Find where the given text appears and provide that cell's center as (x, y) coordinate. 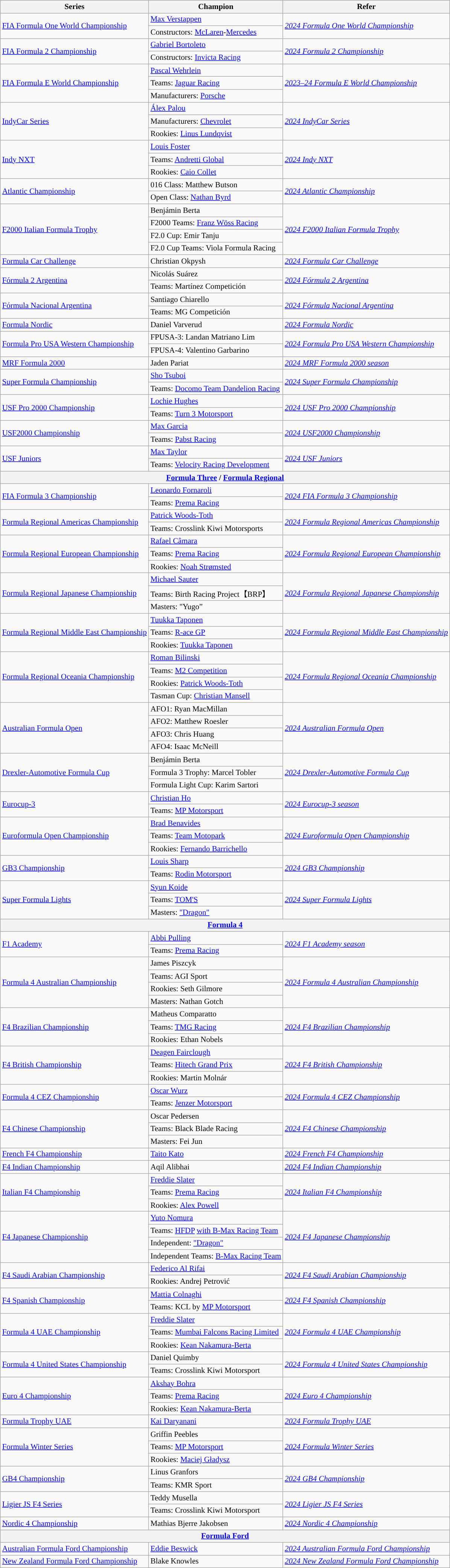
Rookies: Linus Lundqvist (216, 134)
Pascal Wehrlein (216, 70)
2024 F4 Saudi Arabian Championship (367, 1275)
AFO3: Chris Huang (216, 734)
Formula 4 UAE Championship (74, 1333)
F4 Spanish Championship (74, 1301)
Rookies: Patrick Woods-Toth (216, 683)
2024 Formula Nordic (367, 325)
Champion (216, 7)
2024 Fórmula 2 Argentina (367, 280)
Formula 4 Australian Championship (74, 982)
2024 Australian Formula Ford Championship (367, 1549)
Formula Pro USA Western Championship (74, 344)
2024 USF Pro 2000 Championship (367, 408)
F4 British Championship (74, 1065)
2024 Australian Formula Open (367, 728)
2024 Formula Trophy UAE (367, 1421)
Louis Sharp (216, 861)
2024 Formula Regional Middle East Championship (367, 632)
2024 Formula Car Challenge (367, 261)
Teddy Musella (216, 1498)
2024 New Zealand Formula Ford Championship (367, 1562)
Constructors: Invicta Racing (216, 58)
Mattia Colnaghi (216, 1294)
Formula 4 CEZ Championship (74, 1097)
Rookies: Martin Molnár (216, 1078)
Rookies: Noah Strømsted (216, 567)
016 Class: Matthew Butson (216, 185)
Teams: MG Competición (216, 312)
Formula Three / Formula Regional (225, 478)
Manufacturers: Chevrolet (216, 121)
Sho Tsuboi (216, 376)
Patrick Woods-Toth (216, 516)
New Zealand Formula Ford Championship (74, 1562)
2024 IndyCar Series (367, 121)
2024 F2000 Italian Formula Trophy (367, 229)
F4 Brazilian Championship (74, 1027)
Teams: Black Blade Racing (216, 1129)
Nordic 4 Championship (74, 1523)
Teams: Jenzer Motorsport (216, 1103)
Eddie Beswick (216, 1549)
2024 Formula 4 UAE Championship (367, 1333)
F4 Japanese Championship (74, 1237)
Teams: Crosslink Kiwi Motorsports (216, 528)
Linus Granfors (216, 1472)
Fórmula Nacional Argentina (74, 306)
2024 Formula 2 Championship (367, 51)
2024 GB3 Championship (367, 868)
FPUSA-3: Landan Matriano Lim (216, 338)
Rookies: Alex Powell (216, 1205)
Rafael Câmara (216, 541)
2024 Formula Winter Series (367, 1447)
Teams: TMG Racing (216, 1027)
Max Taylor (216, 452)
Gabriel Bortoleto (216, 45)
Euroformula Open Championship (74, 836)
2024 Formula Regional Oceania Championship (367, 677)
Teams: Team Motopark (216, 836)
Teams: AGI Sport (216, 976)
Lochie Hughes (216, 401)
Formula 4 United States Championship (74, 1364)
Rookies: Maciej Gładysz (216, 1460)
Max Garcia (216, 427)
Teams: TOM'S (216, 900)
2024 Euro 4 Championship (367, 1396)
USF Juniors (74, 458)
2024 USF Juniors (367, 458)
Teams: Docomo Team Dandelion Racing (216, 388)
Rookies: Tuukka Taponen (216, 645)
2024 Eurocup-3 season (367, 804)
FPUSA-4: Valentino Garbarino (216, 350)
Super Formula Championship (74, 382)
Akshay Bohra (216, 1383)
Rookies: Andrej Petrović (216, 1281)
Taito Kato (216, 1154)
Formula Regional Japanese Championship (74, 593)
Tasman Cup: Christian Mansell (216, 696)
2024 GB4 Championship (367, 1479)
Masters: "Yugo” (216, 607)
Daniel Quimby (216, 1358)
F2000 Italian Formula Trophy (74, 229)
Teams: Birth Racing Project【BRP】 (216, 593)
GB3 Championship (74, 868)
2024 F4 British Championship (367, 1065)
Formula Regional Oceania Championship (74, 677)
Drexler-Automotive Formula Cup (74, 772)
Christian Okpysh (216, 261)
Santiago Chiarello (216, 299)
Ligier JS F4 Series (74, 1504)
2024 Super Formula Championship (367, 382)
IndyCar Series (74, 121)
Rookies: Fernando Barrichello (216, 849)
Rookies: Caio Collet (216, 172)
Masters: Fei Jun (216, 1142)
2024 Atlantic Championship (367, 191)
Formula Regional Americas Championship (74, 522)
Formula Regional Middle East Championship (74, 632)
2024 French F4 Championship (367, 1154)
AFO1: Ryan MacMillan (216, 709)
2024 Euroformula Open Championship (367, 836)
2024 USF2000 Championship (367, 433)
2024 F4 Brazilian Championship (367, 1027)
Deagen Fairclough (216, 1052)
2024 Formula Regional European Championship (367, 554)
USF2000 Championship (74, 433)
Max Verstappen (216, 19)
FIA Formula E World Championship (74, 83)
Masters: "Dragon" (216, 913)
Teams: M2 Competition (216, 671)
Teams: Hitech Grand Prix (216, 1065)
Italian F4 Championship (74, 1192)
2024 F4 Japanese Championship (367, 1237)
Euro 4 Championship (74, 1396)
Independent Teams: B-Max Racing Team (216, 1256)
2024 Formula 4 CEZ Championship (367, 1097)
Independent: "Dragon" (216, 1243)
2024 Formula Regional Americas Championship (367, 522)
Rookies: Seth Gilmore (216, 989)
Formula Winter Series (74, 1447)
F4 Saudi Arabian Championship (74, 1275)
James Piszcyk (216, 963)
FIA Formula 3 Championship (74, 497)
Australian Formula Open (74, 728)
Louis Foster (216, 147)
2024 Formula Pro USA Western Championship (367, 344)
Nicolás Suárez (216, 274)
Aqil Alibhai (216, 1167)
Masters: Nathan Gotch (216, 1001)
Formula Ford (225, 1536)
Oscar Wurz (216, 1090)
Mathias Bjerre Jakobsen (216, 1523)
2024 MRF Formula 2000 season (367, 363)
Formula 3 Trophy: Marcel Tobler (216, 772)
2024 Super Formula Lights (367, 900)
Indy NXT (74, 159)
Teams: Turn 3 Motorsport (216, 414)
Oscar Pedersen (216, 1116)
Jaden Pariat (216, 363)
Formula Car Challenge (74, 261)
F2.0 Cup: Emir Tanju (216, 236)
AFO4: Isaac McNeill (216, 747)
Teams: R-ace GP (216, 632)
2024 Ligier JS F4 Series (367, 1504)
Teams: Jaguar Racing (216, 83)
F2.0 Cup Teams: Viola Formula Racing (216, 249)
Federico Al Rifai (216, 1269)
Formula 4 (225, 925)
Matheus Comparatto (216, 1014)
2024 Formula 4 Australian Championship (367, 982)
Atlantic Championship (74, 191)
Manufacturers: Porsche (216, 96)
2023–24 Formula E World Championship (367, 83)
Michael Sauter (216, 579)
Formula Light Cup: Karim Sartori (216, 785)
MRF Formula 2000 (74, 363)
Leonardo Fornaroli (216, 490)
Teams: Mumbai Falcons Racing Limited (216, 1332)
Teams: KMR Sport (216, 1485)
2024 FIA Formula 3 Championship (367, 497)
Teams: Andretti Global (216, 159)
Open Class: Nathan Byrd (216, 197)
Griffin Peebles (216, 1434)
GB4 Championship (74, 1479)
2024 Nordic 4 Championship (367, 1523)
Tuukka Taponen (216, 620)
Rookies: Ethan Nobels (216, 1040)
Teams: KCL by MP Motorsport (216, 1307)
Roman Bilinski (216, 658)
F4 Indian Championship (74, 1167)
Formula Trophy UAE (74, 1421)
Syun Koide (216, 887)
Formula Nordic (74, 325)
Fórmula 2 Argentina (74, 280)
Christian Ho (216, 798)
Teams: Rodin Motorsport (216, 874)
Teams: Martínez Competición (216, 287)
F2000 Teams: Franz Wöss Racing (216, 223)
2024 Drexler-Automotive Formula Cup (367, 772)
2024 Indy NXT (367, 159)
F4 Chinese Championship (74, 1129)
F1 Academy (74, 944)
Refer (367, 7)
Teams: Velocity Racing Development (216, 465)
2024 F4 Spanish Championship (367, 1301)
2024 Formula One World Championship (367, 26)
2024 F1 Academy season (367, 944)
FIA Formula 2 Championship (74, 51)
Brad Benavides (216, 823)
Álex Palou (216, 108)
2024 Formula Regional Japanese Championship (367, 593)
AFO2: Matthew Roesler (216, 722)
Daniel Varverud (216, 325)
Abbi Pulling (216, 938)
Teams: HFDP with B-Max Racing Team (216, 1231)
Constructors: McLaren-Mercedes (216, 32)
Blake Knowles (216, 1562)
Formula Regional European Championship (74, 554)
Teams: Pabst Racing (216, 439)
Series (74, 7)
Kai Daryanani (216, 1421)
2024 Formula 4 United States Championship (367, 1364)
French F4 Championship (74, 1154)
Yuto Nomura (216, 1218)
2024 F4 Chinese Championship (367, 1129)
2024 F4 Indian Championship (367, 1167)
FIA Formula One World Championship (74, 26)
2024 Italian F4 Championship (367, 1192)
2024 Fórmula Nacional Argentina (367, 306)
Australian Formula Ford Championship (74, 1549)
Eurocup-3 (74, 804)
USF Pro 2000 Championship (74, 408)
Super Formula Lights (74, 900)
